Extract the [X, Y] coordinate from the center of the cell holding the provided text.  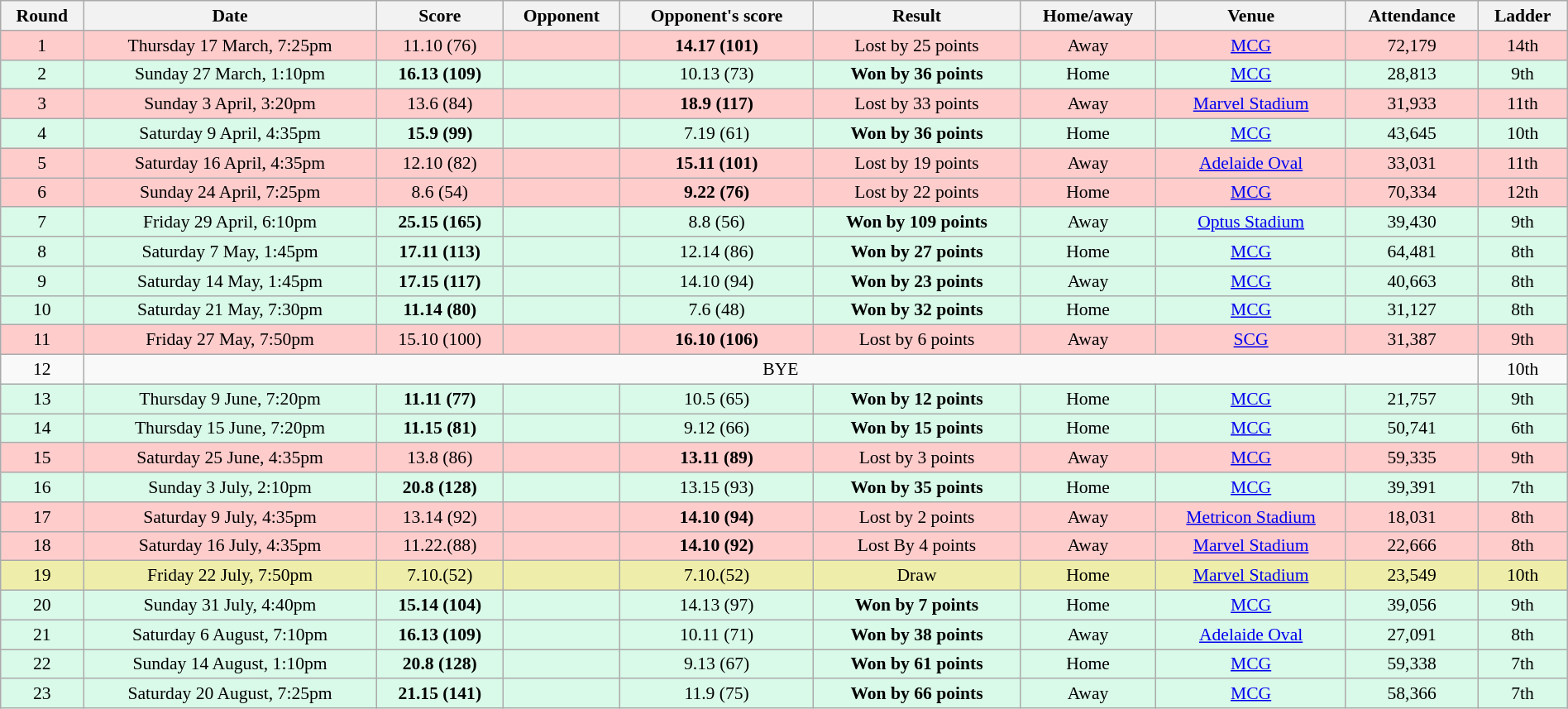
11.9 (75) [717, 694]
20 [42, 606]
Saturday 9 July, 4:35pm [230, 517]
50,741 [1411, 429]
10.11 (71) [717, 635]
Round [42, 16]
Saturday 25 June, 4:35pm [230, 458]
70,334 [1411, 193]
13 [42, 399]
7.6 (48) [717, 310]
Venue [1251, 16]
Result [917, 16]
9.22 (76) [717, 193]
Ladder [1523, 16]
11.15 (81) [440, 429]
16 [42, 487]
15.11 (101) [717, 163]
Attendance [1411, 16]
39,430 [1411, 223]
Won by 38 points [917, 635]
9 [42, 281]
Lost by 3 points [917, 458]
Saturday 7 May, 1:45pm [230, 252]
15 [42, 458]
31,387 [1411, 340]
21.15 (141) [440, 694]
23 [42, 694]
12 [42, 370]
14.10 (92) [717, 546]
11.10 (76) [440, 46]
1 [42, 46]
13.15 (93) [717, 487]
Lost by 33 points [917, 104]
Won by 32 points [917, 310]
18.9 (117) [717, 104]
15.10 (100) [440, 340]
4 [42, 134]
11.22.(88) [440, 546]
40,663 [1411, 281]
Draw [917, 576]
17.15 (117) [440, 281]
13.11 (89) [717, 458]
15.9 (99) [440, 134]
31,127 [1411, 310]
8.8 (56) [717, 223]
Sunday 3 April, 3:20pm [230, 104]
Saturday 14 May, 1:45pm [230, 281]
Thursday 17 March, 7:25pm [230, 46]
72,179 [1411, 46]
Saturday 16 April, 4:35pm [230, 163]
Thursday 15 June, 7:20pm [230, 429]
Lost by 25 points [917, 46]
Sunday 31 July, 4:40pm [230, 606]
19 [42, 576]
Won by 61 points [917, 664]
Sunday 27 March, 1:10pm [230, 74]
9.12 (66) [717, 429]
10 [42, 310]
18 [42, 546]
39,391 [1411, 487]
Won by 12 points [917, 399]
7 [42, 223]
Saturday 9 April, 4:35pm [230, 134]
33,031 [1411, 163]
64,481 [1411, 252]
Won by 15 points [917, 429]
Thursday 9 June, 7:20pm [230, 399]
Home/away [1088, 16]
14.17 (101) [717, 46]
Lost by 19 points [917, 163]
10.5 (65) [717, 399]
21 [42, 635]
14 [42, 429]
8.6 (54) [440, 193]
Friday 29 April, 6:10pm [230, 223]
15.14 (104) [440, 606]
Sunday 14 August, 1:10pm [230, 664]
Opponent [561, 16]
3 [42, 104]
Saturday 20 August, 7:25pm [230, 694]
Won by 109 points [917, 223]
28,813 [1411, 74]
6 [42, 193]
Opponent's score [717, 16]
Sunday 24 April, 7:25pm [230, 193]
BYE [781, 370]
SCG [1251, 340]
12.14 (86) [717, 252]
6th [1523, 429]
9.13 (67) [717, 664]
12th [1523, 193]
31,933 [1411, 104]
5 [42, 163]
17 [42, 517]
Optus Stadium [1251, 223]
2 [42, 74]
Won by 7 points [917, 606]
Sunday 3 July, 2:10pm [230, 487]
Won by 27 points [917, 252]
43,645 [1411, 134]
13.6 (84) [440, 104]
14th [1523, 46]
16.10 (106) [717, 340]
12.10 (82) [440, 163]
23,549 [1411, 576]
27,091 [1411, 635]
10.13 (73) [717, 74]
13.8 (86) [440, 458]
25.15 (165) [440, 223]
59,338 [1411, 664]
Lost by 6 points [917, 340]
7.19 (61) [717, 134]
39,056 [1411, 606]
11.11 (77) [440, 399]
Lost By 4 points [917, 546]
59,335 [1411, 458]
8 [42, 252]
17.11 (113) [440, 252]
Score [440, 16]
Lost by 22 points [917, 193]
Lost by 2 points [917, 517]
Date [230, 16]
Friday 27 May, 7:50pm [230, 340]
Metricon Stadium [1251, 517]
22 [42, 664]
Friday 22 July, 7:50pm [230, 576]
18,031 [1411, 517]
11 [42, 340]
58,366 [1411, 694]
Won by 23 points [917, 281]
Saturday 6 August, 7:10pm [230, 635]
13.14 (92) [440, 517]
21,757 [1411, 399]
Won by 66 points [917, 694]
22,666 [1411, 546]
Saturday 21 May, 7:30pm [230, 310]
11.14 (80) [440, 310]
14.13 (97) [717, 606]
Won by 35 points [917, 487]
Saturday 16 July, 4:35pm [230, 546]
